Locate the cell with the specified text and output its [x, y] center coordinate. 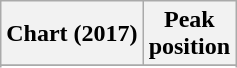
Chart (2017) [72, 34]
Peakposition [189, 34]
